Output the (X, Y) coordinate of the center of the cell containing the given text.  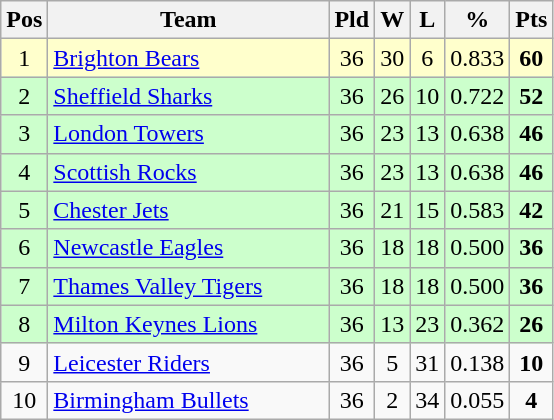
Brighton Bears (188, 58)
31 (428, 362)
52 (532, 96)
% (478, 20)
34 (428, 400)
60 (532, 58)
L (428, 20)
21 (392, 210)
0.362 (478, 324)
Team (188, 20)
Pts (532, 20)
42 (532, 210)
Newcastle Eagles (188, 248)
Birmingham Bullets (188, 400)
0.138 (478, 362)
Pos (24, 20)
9 (24, 362)
London Towers (188, 134)
Thames Valley Tigers (188, 286)
3 (24, 134)
0.583 (478, 210)
Leicester Riders (188, 362)
Sheffield Sharks (188, 96)
7 (24, 286)
Chester Jets (188, 210)
0.055 (478, 400)
Pld (352, 20)
30 (392, 58)
0.833 (478, 58)
8 (24, 324)
0.722 (478, 96)
Scottish Rocks (188, 172)
Milton Keynes Lions (188, 324)
15 (428, 210)
W (392, 20)
1 (24, 58)
